Output the (x, y) coordinate of the center of the cell containing the given text.  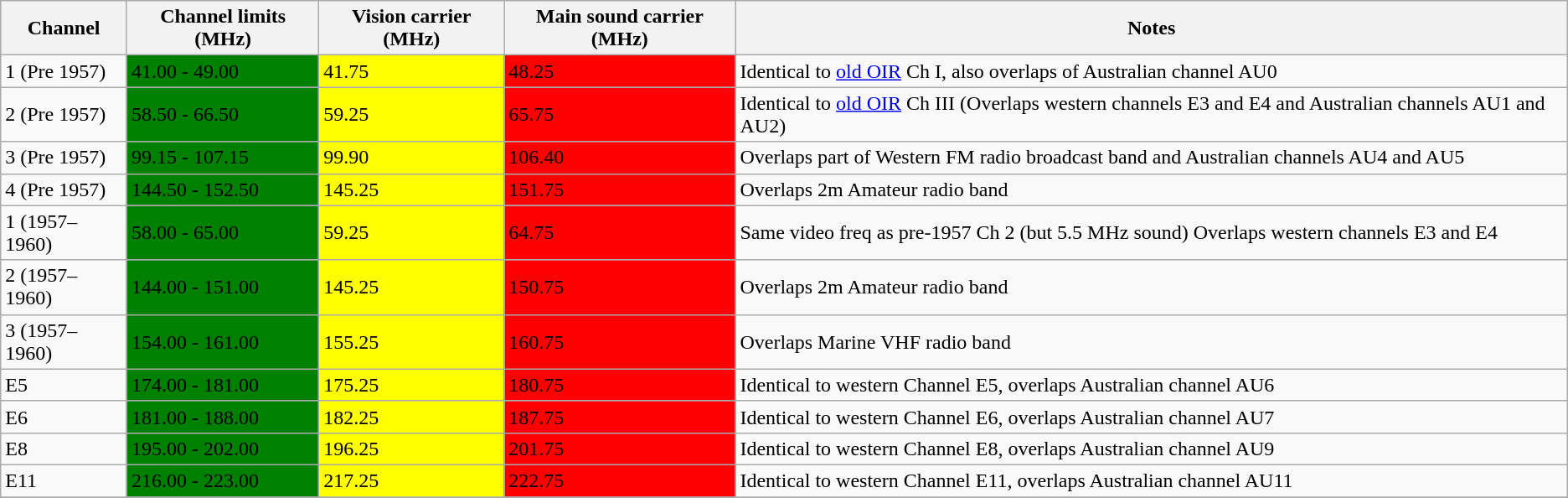
144.50 - 152.50 (223, 189)
144.00 - 151.00 (223, 287)
99.90 (412, 158)
2 (Pre 1957) (64, 114)
Vision carrier (MHz) (412, 29)
2 (1957–1960) (64, 287)
Identical to old OIR Ch III (Overlaps western channels E3 and E4 and Australian channels AU1 and AU2) (1151, 114)
150.75 (620, 287)
Same video freq as pre-1957 Ch 2 (but 5.5 MHz sound) Overlaps western channels E3 and E4 (1151, 233)
195.00 - 202.00 (223, 449)
154.00 - 161.00 (223, 342)
222.75 (620, 480)
182.25 (412, 417)
Channel (64, 29)
Channel limits (MHz) (223, 29)
41.00 - 49.00 (223, 71)
Notes (1151, 29)
E11 (64, 480)
3 (Pre 1957) (64, 158)
174.00 - 181.00 (223, 385)
175.25 (412, 385)
187.75 (620, 417)
201.75 (620, 449)
160.75 (620, 342)
1 (Pre 1957) (64, 71)
155.25 (412, 342)
58.50 - 66.50 (223, 114)
E5 (64, 385)
106.40 (620, 158)
151.75 (620, 189)
65.75 (620, 114)
E6 (64, 417)
181.00 - 188.00 (223, 417)
3 (1957–1960) (64, 342)
Overlaps Marine VHF radio band (1151, 342)
Identical to western Channel E5, overlaps Australian channel AU6 (1151, 385)
217.25 (412, 480)
Identical to western Channel E8, overlaps Australian channel AU9 (1151, 449)
1 (1957–1960) (64, 233)
48.25 (620, 71)
180.75 (620, 385)
Identical to western Channel E6, overlaps Australian channel AU7 (1151, 417)
58.00 - 65.00 (223, 233)
Identical to old OIR Ch I, also overlaps of Australian channel AU0 (1151, 71)
64.75 (620, 233)
41.75 (412, 71)
4 (Pre 1957) (64, 189)
99.15 - 107.15 (223, 158)
Identical to western Channel E11, overlaps Australian channel AU11 (1151, 480)
E8 (64, 449)
196.25 (412, 449)
Main sound carrier (MHz) (620, 29)
216.00 - 223.00 (223, 480)
Overlaps part of Western FM radio broadcast band and Australian channels AU4 and AU5 (1151, 158)
